Search for the cell housing the specified text and yield its (x, y) center coordinate. 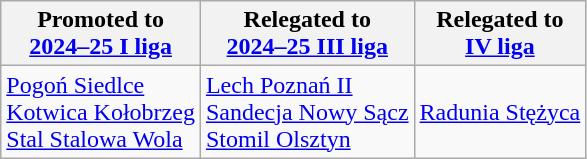
Radunia Stężyca (500, 112)
Promoted to2024–25 I liga (101, 34)
Relegated toIV liga (500, 34)
Pogoń Siedlce Kotwica Kołobrzeg Stal Stalowa Wola (101, 112)
Lech Poznań II Sandecja Nowy Sącz Stomil Olsztyn (307, 112)
Relegated to2024–25 III liga (307, 34)
